Search for the cell housing the specified text and yield its (x, y) center coordinate. 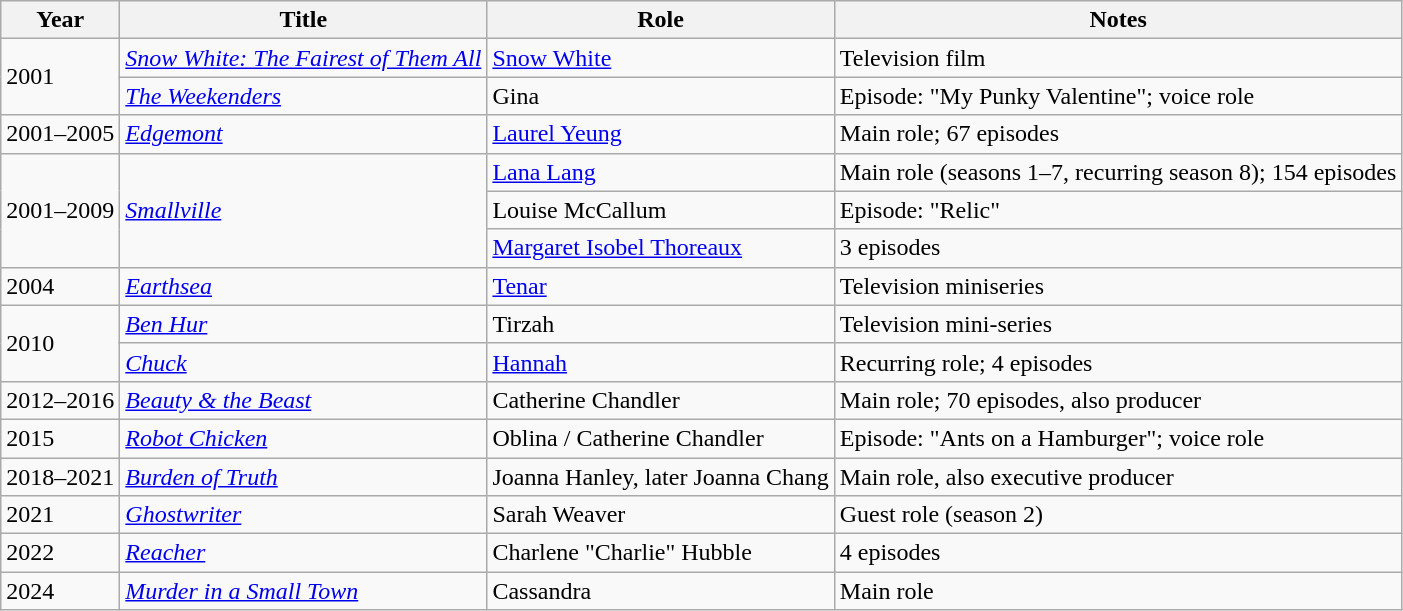
4 episodes (1118, 553)
Joanna Hanley, later Joanna Chang (660, 477)
Ben Hur (304, 324)
2004 (60, 286)
Sarah Weaver (660, 515)
2010 (60, 343)
Hannah (660, 362)
Earthsea (304, 286)
Guest role (season 2) (1118, 515)
Gina (660, 96)
Television miniseries (1118, 286)
Tirzah (660, 324)
2021 (60, 515)
2022 (60, 553)
Recurring role; 4 episodes (1118, 362)
Louise McCallum (660, 210)
Television film (1118, 58)
2001–2009 (60, 210)
Beauty & the Beast (304, 400)
Catherine Chandler (660, 400)
Margaret Isobel Thoreaux (660, 248)
2015 (60, 438)
Lana Lang (660, 172)
Tenar (660, 286)
Episode: "Relic" (1118, 210)
Episode: "My Punky Valentine"; voice role (1118, 96)
Chuck (304, 362)
Charlene "Charlie" Hubble (660, 553)
Main role, also executive producer (1118, 477)
Episode: "Ants on a Hamburger"; voice role (1118, 438)
Laurel Yeung (660, 134)
Snow White (660, 58)
Year (60, 20)
Title (304, 20)
Burden of Truth (304, 477)
2001 (60, 77)
3 episodes (1118, 248)
2024 (60, 591)
Main role; 70 episodes, also producer (1118, 400)
2001–2005 (60, 134)
Edgemont (304, 134)
Role (660, 20)
Main role; 67 episodes (1118, 134)
Main role (1118, 591)
Robot Chicken (304, 438)
Television mini-series (1118, 324)
Main role (seasons 1–7, recurring season 8); 154 episodes (1118, 172)
2012–2016 (60, 400)
Notes (1118, 20)
Oblina / Catherine Chandler (660, 438)
Snow White: The Fairest of Them All (304, 58)
Ghostwriter (304, 515)
The Weekenders (304, 96)
Murder in a Small Town (304, 591)
Cassandra (660, 591)
2018–2021 (60, 477)
Reacher (304, 553)
Smallville (304, 210)
